Provide the [X, Y] coordinate of the cell's center where the given text is located.  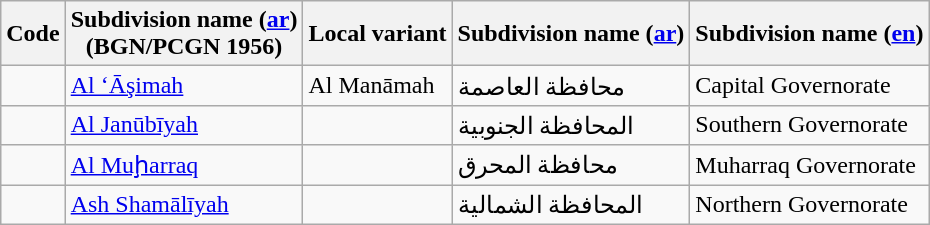
Muharraq Governorate [810, 165]
Al Janūbīyah [184, 125]
المحافظة الشمالية [571, 204]
Subdivision name (ar) [571, 34]
Code [33, 34]
محافظة المحرق [571, 165]
Capital Governorate [810, 86]
Local variant [378, 34]
Al Muḩarraq [184, 165]
Al ‘Āşimah [184, 86]
Northern Governorate [810, 204]
Ash Shamālīyah [184, 204]
محافظة العاصمة [571, 86]
Al Manāmah [378, 86]
Subdivision name (en) [810, 34]
المحافظة الجنوبية [571, 125]
Southern Governorate [810, 125]
Subdivision name (ar)(BGN/PCGN 1956) [184, 34]
